Capture the cell that displays the provided text and extract its (x, y) central coordinate. 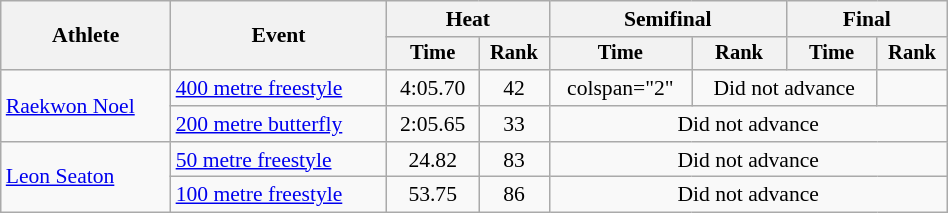
42 (514, 88)
Heat (468, 19)
83 (514, 160)
24.82 (433, 160)
Final (866, 19)
Leon Seaton (86, 178)
200 metre butterfly (279, 124)
100 metre freestyle (279, 195)
2:05.65 (433, 124)
400 metre freestyle (279, 88)
4:05.70 (433, 88)
33 (514, 124)
Event (279, 36)
86 (514, 195)
Athlete (86, 36)
Raekwon Noel (86, 106)
50 metre freestyle (279, 160)
53.75 (433, 195)
colspan="2" (620, 88)
Semifinal (668, 19)
